Find where the given text appears and provide that cell's center as [x, y] coordinate. 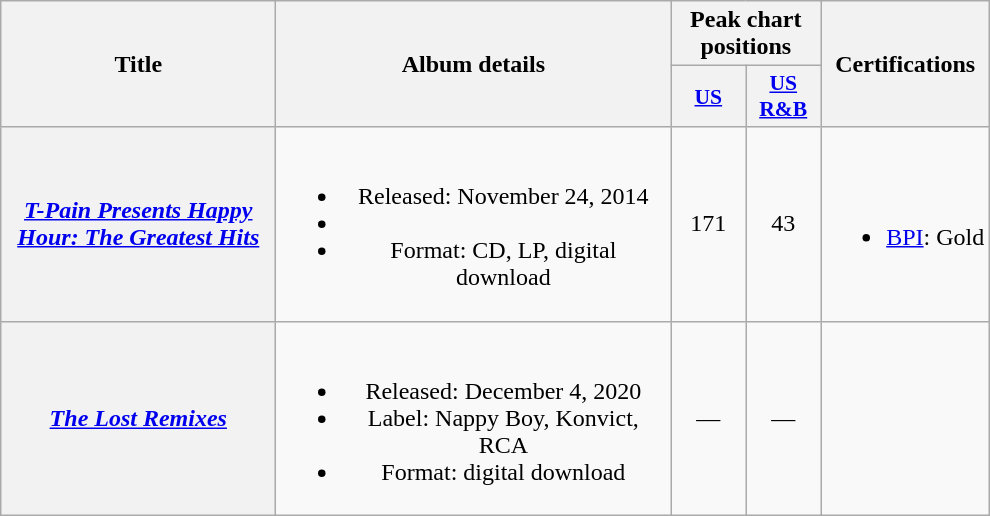
Released: November 24, 2014Format: CD, LP, digital download [474, 224]
T-Pain Presents Happy Hour: The Greatest Hits [138, 224]
43 [784, 224]
Album details [474, 64]
US [708, 96]
Certifications [906, 64]
USR&B [784, 96]
Title [138, 64]
Released: December 4, 2020Label: Nappy Boy, Konvict, RCAFormat: digital download [474, 418]
171 [708, 224]
BPI: Gold [906, 224]
Peak chart positions [746, 34]
The Lost Remixes [138, 418]
